Scan for the cell matching the given text and deliver its (X, Y) coordinate at center. 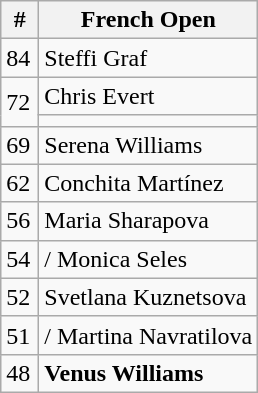
Chris Evert (148, 96)
Serena Williams (148, 145)
Conchita Martínez (148, 183)
62 (20, 183)
Steffi Graf (148, 58)
56 (20, 221)
72 (20, 102)
/ Martina Navratilova (148, 335)
52 (20, 297)
/ Monica Seles (148, 259)
51 (20, 335)
Maria Sharapova (148, 221)
Svetlana Kuznetsova (148, 297)
54 (20, 259)
French Open (148, 20)
# (20, 20)
48 (20, 373)
84 (20, 58)
69 (20, 145)
Venus Williams (148, 373)
